Output the (X, Y) coordinate of the center of the cell containing the given text.  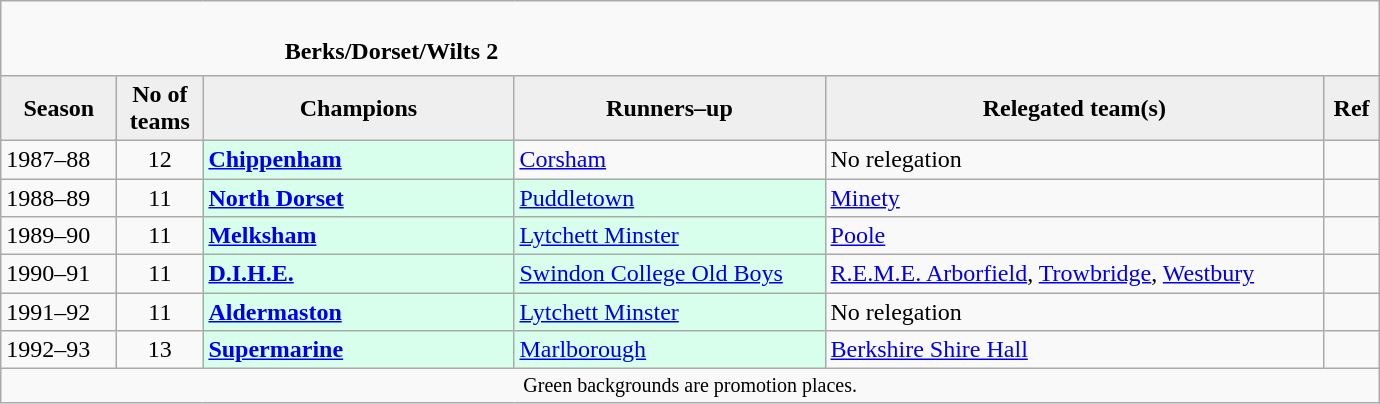
Melksham (358, 236)
North Dorset (358, 197)
Corsham (670, 159)
Poole (1074, 236)
Aldermaston (358, 312)
Minety (1074, 197)
Green backgrounds are promotion places. (690, 386)
Runners–up (670, 108)
Ref (1352, 108)
Champions (358, 108)
Swindon College Old Boys (670, 274)
Marlborough (670, 350)
D.I.H.E. (358, 274)
R.E.M.E. Arborfield, Trowbridge, Westbury (1074, 274)
Berkshire Shire Hall (1074, 350)
1988–89 (59, 197)
12 (160, 159)
Season (59, 108)
Chippenham (358, 159)
1990–91 (59, 274)
Puddletown (670, 197)
No of teams (160, 108)
1992–93 (59, 350)
Relegated team(s) (1074, 108)
1991–92 (59, 312)
1989–90 (59, 236)
Supermarine (358, 350)
1987–88 (59, 159)
13 (160, 350)
